Pinpoint the cell where the given text exists, returning its [X, Y] midpoint coordinate. 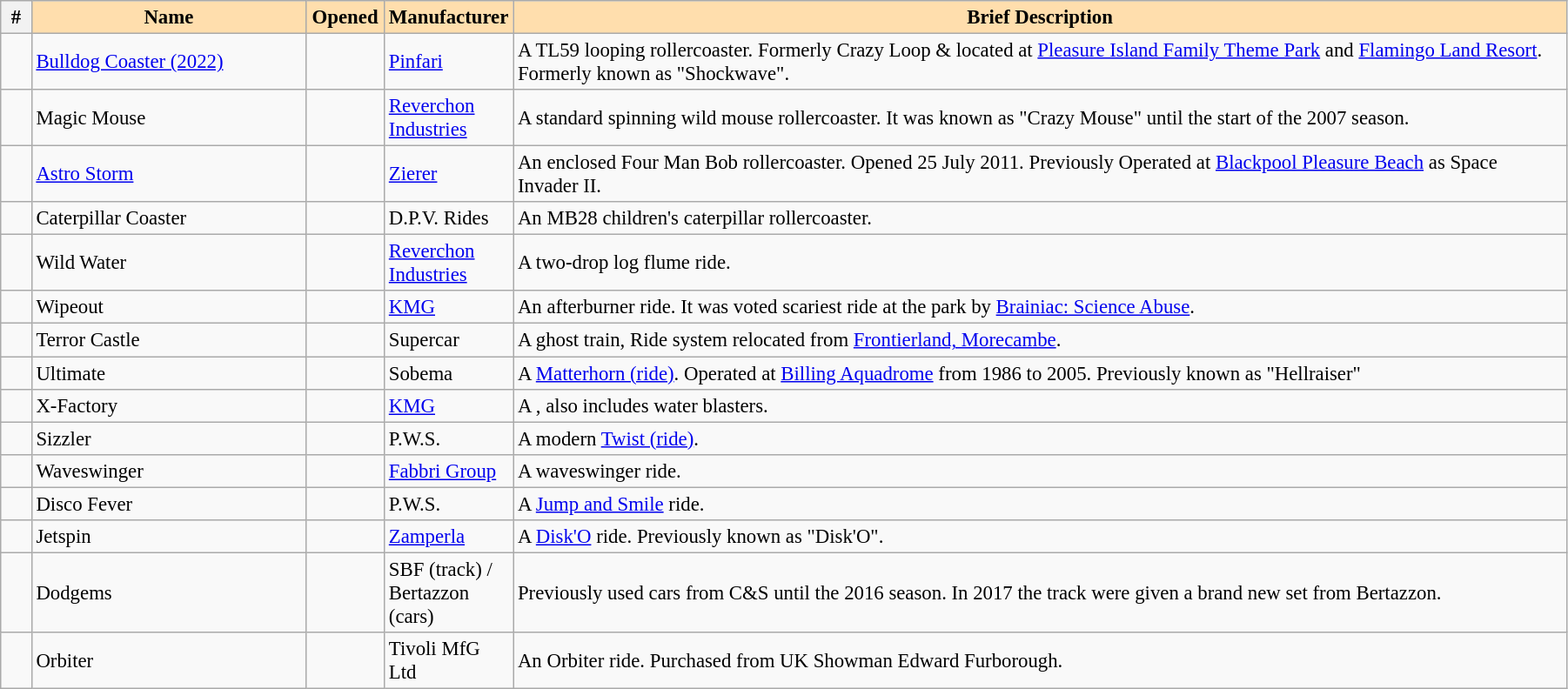
X-Factory [169, 405]
Fabbri Group [449, 471]
SBF (track) / Bertazzon (cars) [449, 592]
An Orbiter ride. Purchased from UK Showman Edward Furborough. [1041, 661]
Pinfari [449, 63]
Bulldog Coaster (2022) [169, 63]
Waveswinger [169, 471]
Terror Castle [169, 340]
Tivoli MfG Ltd [449, 661]
Brief Description [1041, 17]
A modern Twist (ride). [1041, 438]
Previously used cars from C&S until the 2016 season. In 2017 the track were given a brand new set from Bertazzon. [1041, 592]
A standard spinning wild mouse rollercoaster. It was known as "Crazy Mouse" until the start of the 2007 season. [1041, 118]
Sizzler [169, 438]
Zamperla [449, 537]
Dodgems [169, 592]
A Disk'O ride. Previously known as "Disk'O". [1041, 537]
D.P.V. Rides [449, 218]
A waveswinger ride. [1041, 471]
Opened [345, 17]
A ghost train, Ride system relocated from Frontierland, Morecambe. [1041, 340]
Manufacturer [449, 17]
Wipeout [169, 307]
Wild Water [169, 263]
Supercar [449, 340]
Orbiter [169, 661]
A Jump and Smile ride. [1041, 504]
Magic Mouse [169, 118]
An enclosed Four Man Bob rollercoaster. Opened 25 July 2011. Previously Operated at Blackpool Pleasure Beach as Space Invader II. [1041, 174]
Zierer [449, 174]
Jetspin [169, 537]
Ultimate [169, 373]
Disco Fever [169, 504]
A Matterhorn (ride). Operated at Billing Aquadrome from 1986 to 2005. Previously known as "Hellraiser" [1041, 373]
A two-drop log flume ride. [1041, 263]
Astro Storm [169, 174]
Caterpillar Coaster [169, 218]
An MB28 children's caterpillar rollercoaster. [1041, 218]
Name [169, 17]
An afterburner ride. It was voted scariest ride at the park by Brainiac: Science Abuse. [1041, 307]
A , also includes water blasters. [1041, 405]
# [16, 17]
Sobema [449, 373]
